Return (X, Y) of the center of cell containing provided text 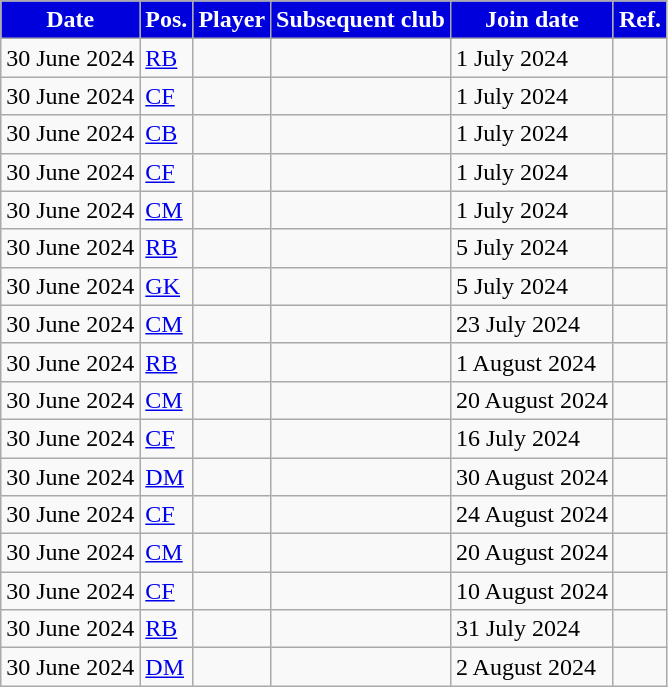
1 August 2024 (532, 362)
Subsequent club (361, 20)
CB (166, 134)
31 July 2024 (532, 629)
Ref. (640, 20)
23 July 2024 (532, 324)
Join date (532, 20)
Pos. (166, 20)
Date (70, 20)
30 August 2024 (532, 477)
24 August 2024 (532, 515)
Player (232, 20)
2 August 2024 (532, 667)
10 August 2024 (532, 591)
GK (166, 286)
16 July 2024 (532, 438)
